From the cell containing the given text, extract its center point as (x, y) coordinate. 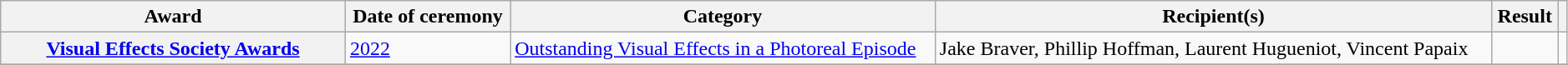
2022 (428, 48)
Result (1525, 17)
Category (723, 17)
Date of ceremony (428, 17)
Outstanding Visual Effects in a Photoreal Episode (723, 48)
Recipient(s) (1213, 17)
Award (174, 17)
Visual Effects Society Awards (174, 48)
Jake Braver, Phillip Hoffman, Laurent Hugueniot, Vincent Papaix (1213, 48)
